Search for the cell housing the specified text and yield its (X, Y) center coordinate. 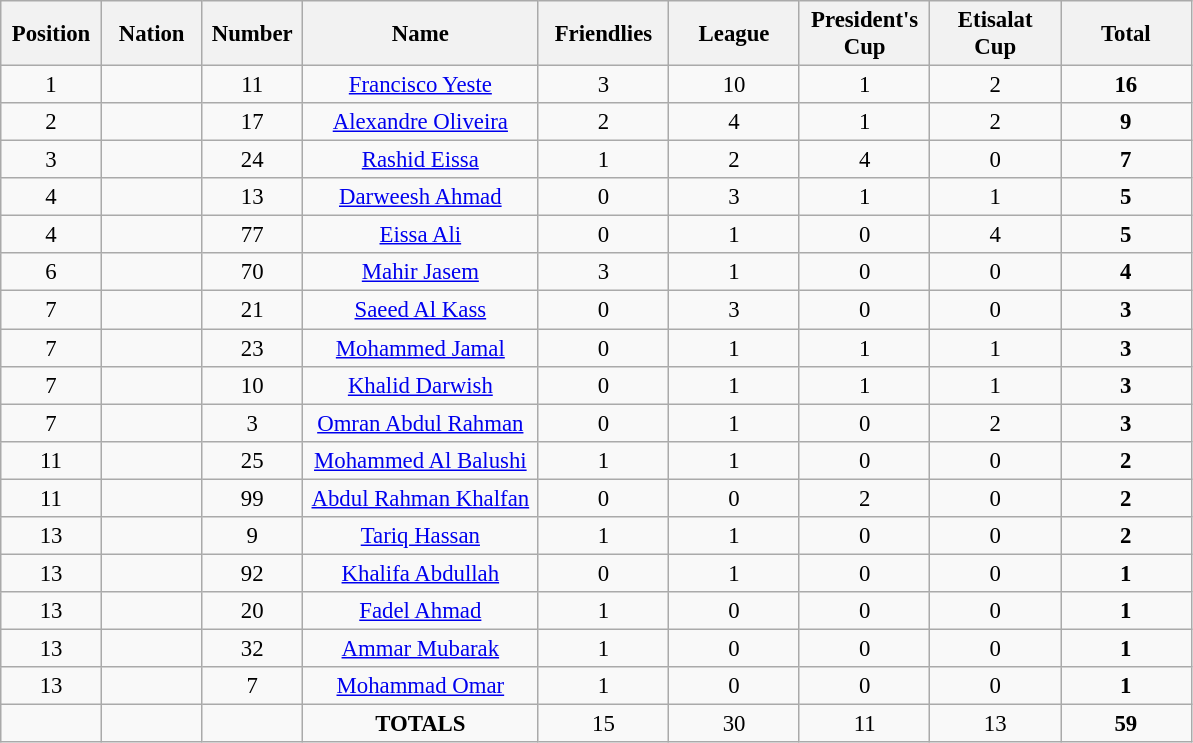
Mohammad Omar (421, 686)
Tariq Hassan (421, 536)
59 (1126, 724)
Name (421, 34)
League (734, 34)
32 (252, 648)
30 (734, 724)
Francisco Yeste (421, 85)
21 (252, 310)
17 (252, 122)
President's Cup (864, 34)
Khalifa Abdullah (421, 573)
15 (604, 724)
Position (52, 34)
6 (52, 273)
Ammar Mubarak (421, 648)
Etisalat Cup (996, 34)
70 (252, 273)
25 (252, 460)
Eissa Ali (421, 235)
Mohammed Jamal (421, 348)
99 (252, 498)
TOTALS (421, 724)
Mahir Jasem (421, 273)
Total (1126, 34)
Number (252, 34)
Abdul Rahman Khalfan (421, 498)
Friendlies (604, 34)
Fadel Ahmad (421, 611)
Nation (152, 34)
Mohammed Al Balushi (421, 460)
Khalid Darwish (421, 385)
24 (252, 160)
Alexandre Oliveira (421, 122)
Omran Abdul Rahman (421, 423)
Saeed Al Kass (421, 310)
77 (252, 235)
23 (252, 348)
Darweesh Ahmad (421, 197)
Rashid Eissa (421, 160)
92 (252, 573)
20 (252, 611)
16 (1126, 85)
